Provide the (X, Y) coordinate of the cell's center where the given text is located.  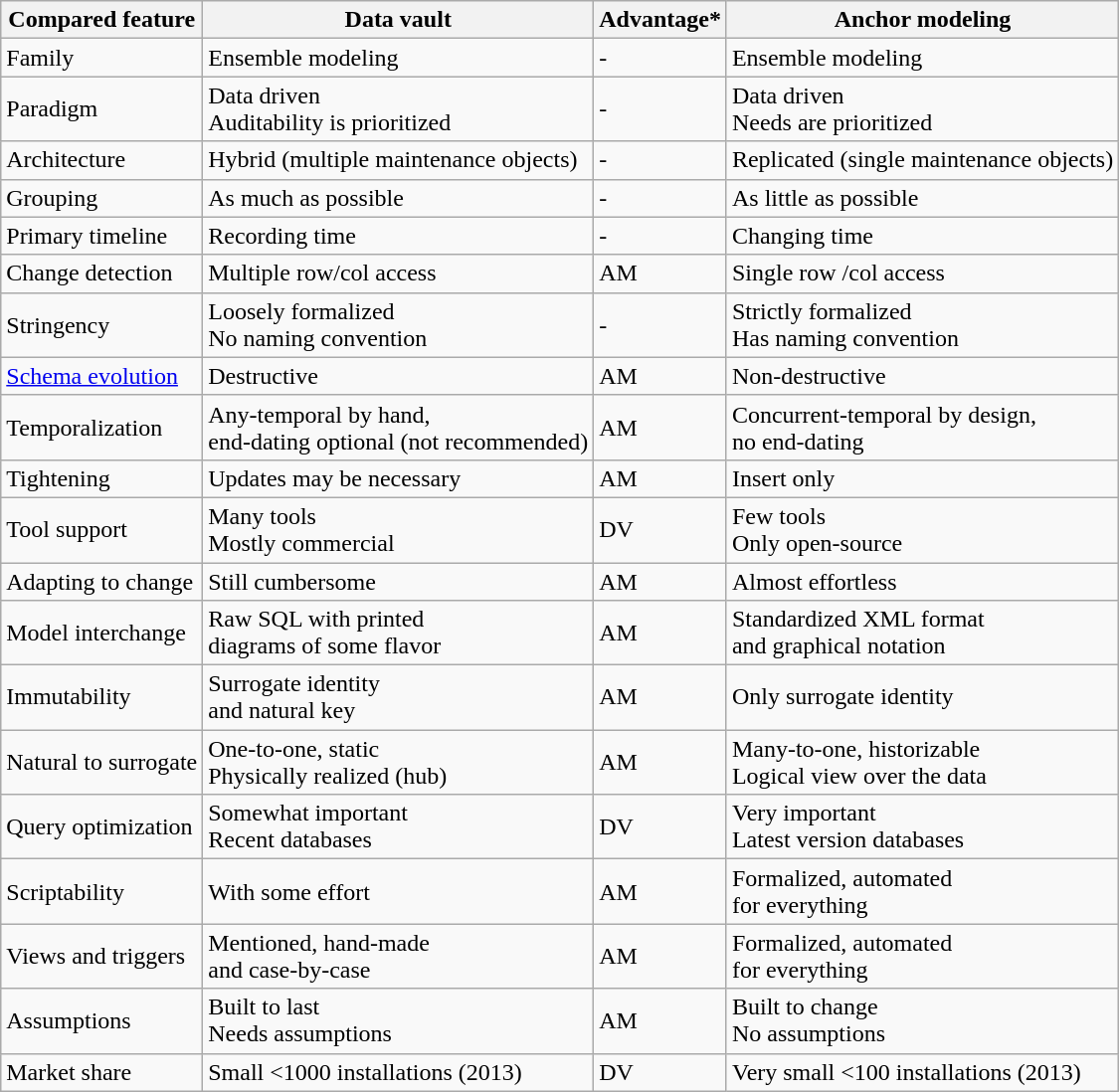
Data driven Needs are prioritized (922, 109)
Scriptability (101, 891)
Temporalization (101, 428)
Market share (101, 1072)
Many tools Mostly commercial (398, 529)
Data vault (398, 20)
Single row /col access (922, 273)
Assumptions (101, 1020)
Strictly formalized Has naming convention (922, 324)
Grouping (101, 198)
Data driven Auditability is prioritized (398, 109)
Built to change No assumptions (922, 1020)
Views and triggers (101, 957)
Replicated (single maintenance objects) (922, 160)
Change detection (101, 273)
As little as possible (922, 198)
Many-to-one, historizable Logical view over the data (922, 762)
Very small <100 installations (2013) (922, 1072)
Loosely formalized No naming convention (398, 324)
Mentioned, hand-made and case-by-case (398, 957)
Recording time (398, 236)
Small <1000 installations (2013) (398, 1072)
Tightening (101, 478)
Raw SQL with printed diagrams of some flavor (398, 633)
Very important Latest version databases (922, 827)
Built to last Needs assumptions (398, 1020)
Primary timeline (101, 236)
Paradigm (101, 109)
Compared feature (101, 20)
Somewhat important Recent databases (398, 827)
Still cumbersome (398, 582)
Few tools Only open-source (922, 529)
As much as possible (398, 198)
Standardized XML format and graphical notation (922, 633)
Stringency (101, 324)
Changing time (922, 236)
Advantage* (660, 20)
With some effort (398, 891)
Query optimization (101, 827)
Only surrogate identity (922, 698)
Natural to surrogate (101, 762)
Immutability (101, 698)
Surrogate identity and natural key (398, 698)
Family (101, 58)
Tool support (101, 529)
Architecture (101, 160)
Hybrid (multiple maintenance objects) (398, 160)
Anchor modeling (922, 20)
Model interchange (101, 633)
Adapting to change (101, 582)
One-to-one, static Physically realized (hub) (398, 762)
Multiple row/col access (398, 273)
Destructive (398, 376)
Schema evolution (101, 376)
Concurrent-temporal by design, no end-dating (922, 428)
Insert only (922, 478)
Updates may be necessary (398, 478)
Non-destructive (922, 376)
Almost effortless (922, 582)
Any-temporal by hand, end-dating optional (not recommended) (398, 428)
